Determine the [x, y] coordinate at the center of the cell enclosing the given text.  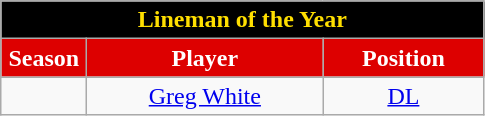
Greg White [205, 96]
Position [404, 58]
Season [44, 58]
Player [205, 58]
DL [404, 96]
Lineman of the Year [242, 20]
